Provide the [x, y] coordinate of the cell's center where the given text is located.  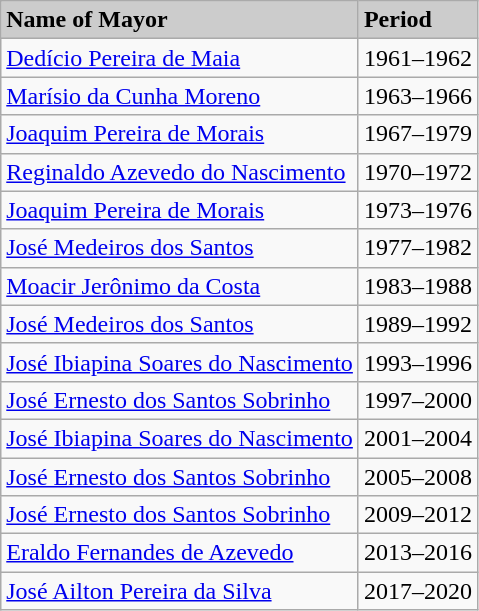
1997–2000 [418, 400]
1973–1976 [418, 210]
Eraldo Fernandes de Azevedo [180, 553]
2001–2004 [418, 438]
1993–1996 [418, 362]
1970–1972 [418, 172]
1983–1988 [418, 286]
1977–1982 [418, 248]
1967–1979 [418, 134]
Reginaldo Azevedo do Nascimento [180, 172]
Moacir Jerônimo da Costa [180, 286]
2009–2012 [418, 515]
1961–1962 [418, 58]
2005–2008 [418, 477]
1963–1966 [418, 96]
1989–1992 [418, 324]
José Ailton Pereira da Silva [180, 591]
Marísio da Cunha Moreno [180, 96]
Dedício Pereira de Maia [180, 58]
2017–2020 [418, 591]
2013–2016 [418, 553]
Name of Mayor [180, 20]
Period [418, 20]
